Identify which cell holds the provided text, then report its [X, Y] central coordinate. 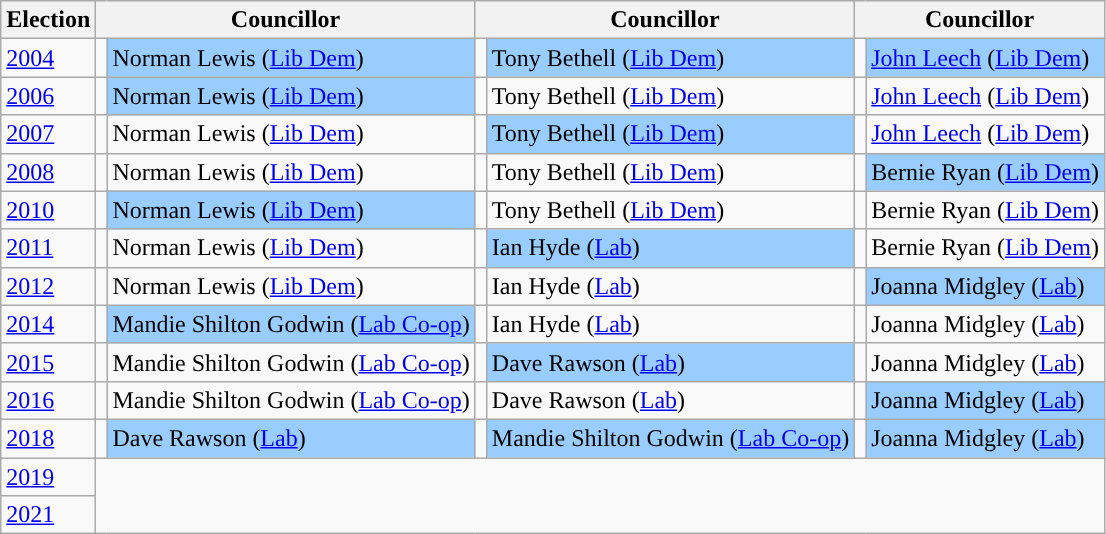
2004 [48, 58]
Election [48, 20]
2008 [48, 172]
2007 [48, 134]
2021 [48, 515]
2010 [48, 210]
2014 [48, 324]
2012 [48, 286]
2019 [48, 477]
2011 [48, 248]
2015 [48, 362]
2018 [48, 438]
2016 [48, 400]
2006 [48, 96]
